Output the [x, y] coordinate of the center of the cell containing the given text.  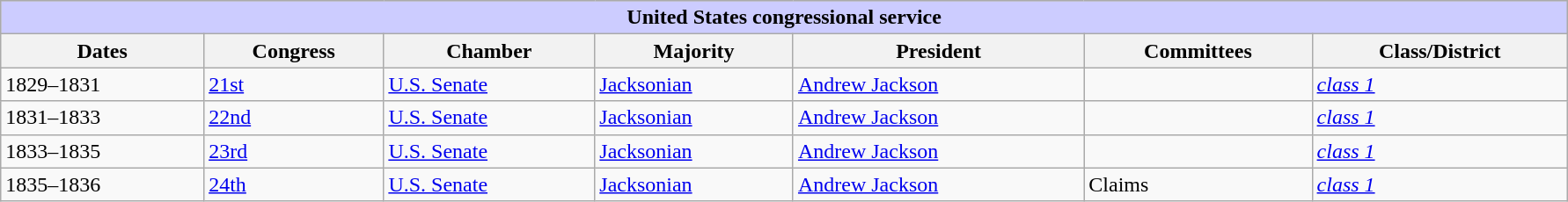
1835–1836 [102, 184]
President [938, 51]
Chamber [489, 51]
1829–1831 [102, 84]
Claims [1198, 184]
United States congressional service [785, 18]
21st [294, 84]
Class/District [1440, 51]
23rd [294, 151]
Congress [294, 51]
24th [294, 184]
Dates [102, 51]
1833–1835 [102, 151]
22nd [294, 118]
Committees [1198, 51]
1831–1833 [102, 118]
Majority [694, 51]
